Locate the cell with the specified text and output its (x, y) center coordinate. 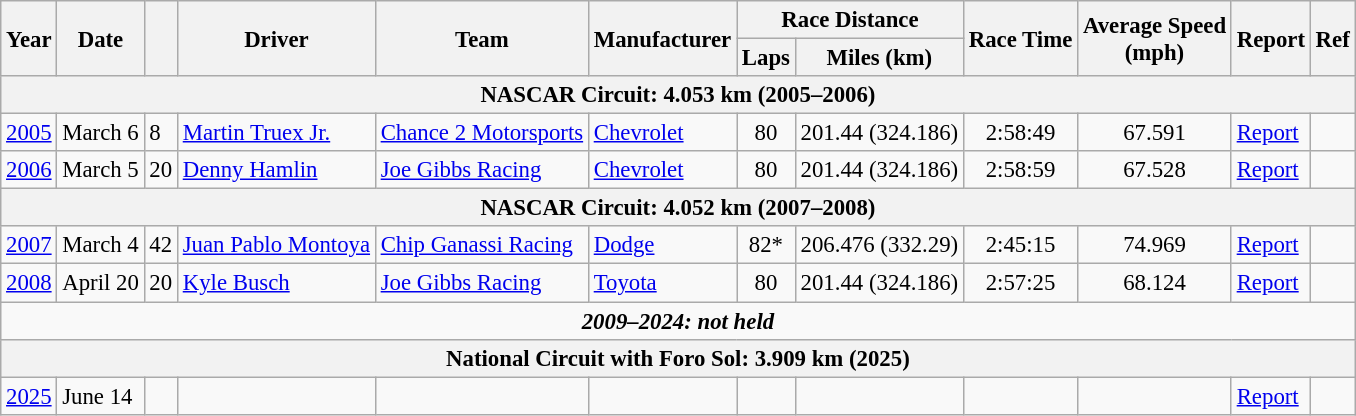
2005 (29, 133)
Year (29, 38)
National Circuit with Foro Sol: 3.909 km (2025) (678, 358)
NASCAR Circuit: 4.052 km (2007–2008) (678, 208)
Chip Ganassi Racing (482, 245)
2009–2024: not held (678, 321)
June 14 (100, 396)
Driver (276, 38)
Race Time (1020, 38)
Miles (km) (879, 58)
Martin Truex Jr. (276, 133)
NASCAR Circuit: 4.053 km (2005–2006) (678, 95)
Average Speed(mph) (1155, 38)
April 20 (100, 283)
2006 (29, 170)
2:58:59 (1020, 170)
2025 (29, 396)
Toyota (662, 283)
8 (160, 133)
Dodge (662, 245)
March 4 (100, 245)
82* (766, 245)
2:58:49 (1020, 133)
74.969 (1155, 245)
March 5 (100, 170)
2008 (29, 283)
Race Distance (850, 20)
Manufacturer (662, 38)
Team (482, 38)
67.528 (1155, 170)
Date (100, 38)
68.124 (1155, 283)
March 6 (100, 133)
206.476 (332.29) (879, 245)
Laps (766, 58)
Chance 2 Motorsports (482, 133)
2:45:15 (1020, 245)
Denny Hamlin (276, 170)
2007 (29, 245)
67.591 (1155, 133)
Juan Pablo Montoya (276, 245)
Kyle Busch (276, 283)
42 (160, 245)
Ref (1332, 38)
2:57:25 (1020, 283)
